Return the [x, y] coordinate for the center point of the cell that contains the specified text.  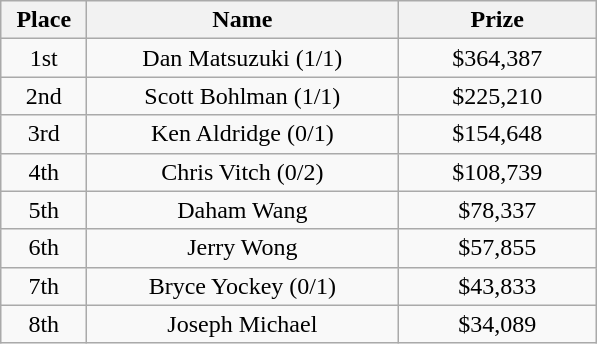
5th [44, 210]
$364,387 [498, 58]
Dan Matsuzuki (1/1) [242, 58]
Bryce Yockey (0/1) [242, 286]
Joseph Michael [242, 324]
2nd [44, 96]
$43,833 [498, 286]
$225,210 [498, 96]
4th [44, 172]
6th [44, 248]
$108,739 [498, 172]
Jerry Wong [242, 248]
Scott Bohlman (1/1) [242, 96]
1st [44, 58]
3rd [44, 134]
Place [44, 20]
$78,337 [498, 210]
Daham Wang [242, 210]
Chris Vitch (0/2) [242, 172]
Prize [498, 20]
Ken Aldridge (0/1) [242, 134]
7th [44, 286]
Name [242, 20]
$154,648 [498, 134]
$57,855 [498, 248]
8th [44, 324]
$34,089 [498, 324]
